Find where the given text appears and provide that cell's center as (x, y) coordinate. 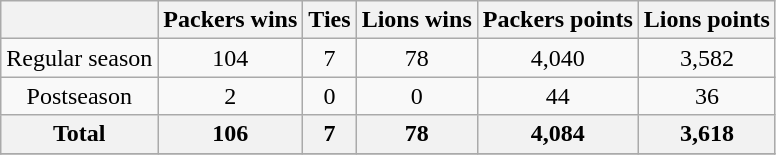
Packers points (558, 20)
Lions wins (416, 20)
44 (558, 96)
4,084 (558, 134)
2 (230, 96)
104 (230, 58)
Lions points (706, 20)
Ties (330, 20)
36 (706, 96)
Total (80, 134)
Postseason (80, 96)
Packers wins (230, 20)
106 (230, 134)
3,582 (706, 58)
3,618 (706, 134)
4,040 (558, 58)
Regular season (80, 58)
